Scan for the cell matching the given text and deliver its (x, y) coordinate at center. 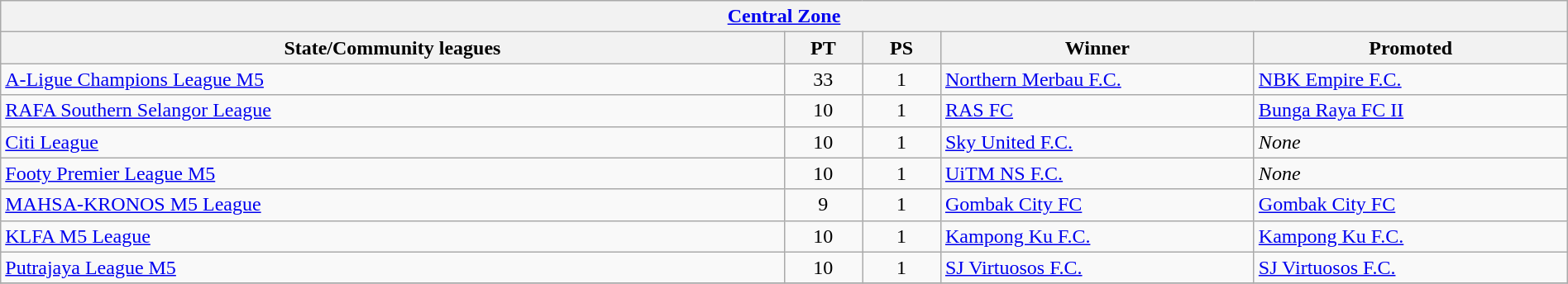
9 (824, 205)
PS (901, 48)
Promoted (1411, 48)
Sky United F.C. (1097, 142)
KLFA M5 League (392, 236)
RAS FC (1097, 111)
Footy Premier League M5 (392, 173)
Putrajaya League M5 (392, 267)
Bunga Raya FC II (1411, 111)
PT (824, 48)
UiTM NS F.C. (1097, 173)
MAHSA-KRONOS M5 League (392, 205)
RAFA Southern Selangor League (392, 111)
State/Community leagues (392, 48)
A-Ligue Champions League M5 (392, 79)
Central Zone (784, 17)
NBK Empire F.C. (1411, 79)
33 (824, 79)
Citi League (392, 142)
Northern Merbau F.C. (1097, 79)
Winner (1097, 48)
